From the cell containing the given text, extract its center point as [x, y] coordinate. 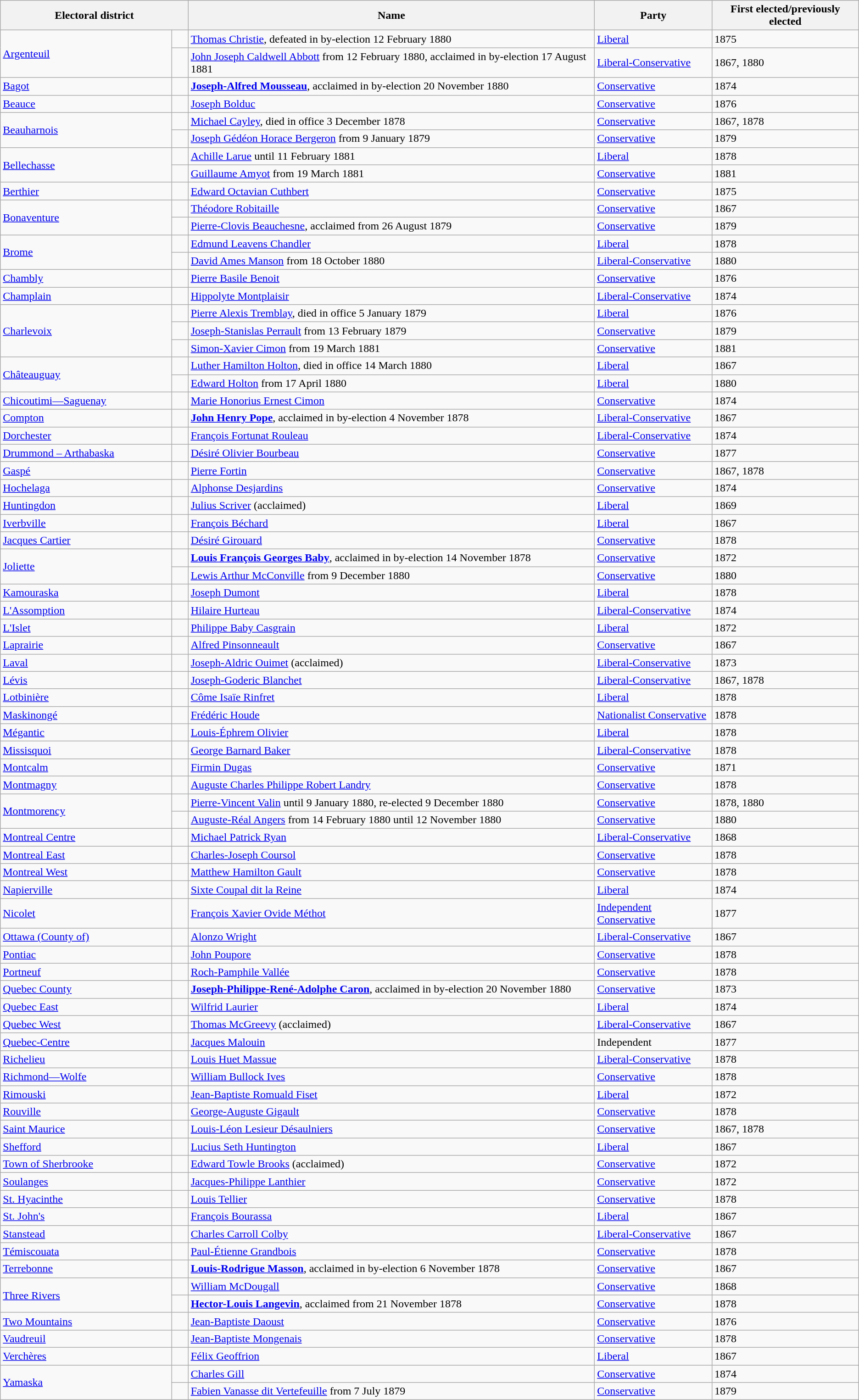
Electoral district [95, 16]
François Xavier Ovide Méthot [391, 913]
Three Rivers [86, 1295]
1878, 1880 [786, 803]
Charles Gill [391, 1373]
Montmagny [86, 785]
Rouville [86, 1112]
Joseph Gédéon Horace Bergeron from 9 January 1879 [391, 139]
1871 [786, 767]
Vaudreuil [86, 1339]
François Fortunat Rouleau [391, 435]
St. John's [86, 1216]
Marie Honorius Ernest Cimon [391, 401]
Louis François Georges Baby, acclaimed in by-election 14 November 1878 [391, 558]
Mégantic [86, 732]
Luther Hamilton Holton, died in office 14 March 1880 [391, 366]
Louis-Éphrem Olivier [391, 732]
Quebec West [86, 1024]
Charles-Joseph Coursol [391, 855]
Richmond—Wolfe [86, 1076]
Michael Patrick Ryan [391, 837]
Sixte Coupal dit la Reine [391, 890]
Joseph-Stanislas Perrault from 13 February 1879 [391, 331]
Joliette [86, 567]
Témiscouata [86, 1251]
Laprairie [86, 645]
Lévis [86, 680]
L'Assomption [86, 610]
Charles Carroll Colby [391, 1234]
Argenteuil [86, 54]
Brome [86, 252]
Lucius Seth Huntington [391, 1147]
David Ames Manson from 18 October 1880 [391, 261]
Louis Tellier [391, 1199]
Quebec County [86, 989]
Nationalist Conservative [653, 715]
Joseph-Philippe-René-Adolphe Caron, acclaimed in by-election 20 November 1880 [391, 989]
Berthier [86, 191]
Matthew Hamilton Gault [391, 872]
Montreal Centre [86, 837]
Jean-Baptiste Romuald Fiset [391, 1094]
Thomas McGreevy (acclaimed) [391, 1024]
Paul-Étienne Grandbois [391, 1251]
Verchères [86, 1356]
Bellechasse [86, 165]
John Poupore [391, 954]
Edmund Leavens Chandler [391, 244]
Côme Isaïe Rinfret [391, 697]
Saint Maurice [86, 1129]
Lewis Arthur McConville from 9 December 1880 [391, 575]
Nicolet [86, 913]
George-Auguste Gigault [391, 1112]
1869 [786, 505]
François Bourassa [391, 1216]
Missisquoi [86, 750]
Auguste Charles Philippe Robert Landry [391, 785]
Edward Towle Brooks (acclaimed) [391, 1164]
Montreal West [86, 872]
John Henry Pope, acclaimed in by-election 4 November 1878 [391, 418]
Désiré Girouard [391, 541]
Edward Octavian Cuthbert [391, 191]
Pierre-Clovis Beauchesne, acclaimed from 26 August 1879 [391, 226]
Beauharnois [86, 130]
Terrebonne [86, 1269]
Pontiac [86, 954]
Michael Cayley, died in office 3 December 1878 [391, 121]
Montreal East [86, 855]
Chambly [86, 279]
Louis-Léon Lesieur Désaulniers [391, 1129]
Charlevoix [86, 331]
Napierville [86, 890]
Pierre Alexis Tremblay, died in office 5 January 1879 [391, 313]
Châteauguay [86, 374]
Portneuf [86, 972]
Kamouraska [86, 593]
Compton [86, 418]
Pierre-Vincent Valin until 9 January 1880, re-elected 9 December 1880 [391, 803]
Quebec-Centre [86, 1042]
François Béchard [391, 523]
Jacques Malouin [391, 1042]
Richelieu [86, 1059]
Guillaume Amyot from 19 March 1881 [391, 173]
Independent [653, 1042]
Laval [86, 663]
Edward Holton from 17 April 1880 [391, 383]
Julius Scriver (acclaimed) [391, 505]
William Bullock Ives [391, 1076]
Alfred Pinsonneault [391, 645]
Drummond – Arthabaska [86, 453]
Joseph Dumont [391, 593]
Hochelaga [86, 488]
Fabien Vanasse dit Vertefeuille from 7 July 1879 [391, 1391]
Alonzo Wright [391, 937]
Stanstead [86, 1234]
Joseph-Aldric Ouimet (acclaimed) [391, 663]
Ottawa (County of) [86, 937]
Joseph-Alfred Mousseau, acclaimed in by-election 20 November 1880 [391, 86]
William McDougall [391, 1286]
Achille Larue until 11 February 1881 [391, 156]
Rimouski [86, 1094]
Name [391, 16]
Pierre Basile Benoit [391, 279]
Roch-Pamphile Vallée [391, 972]
Jacques-Philippe Lanthier [391, 1182]
Independent Conservative [653, 913]
Party [653, 16]
Joseph-Goderic Blanchet [391, 680]
Lotbinière [86, 697]
Town of Sherbrooke [86, 1164]
Hector-Louis Langevin, acclaimed from 21 November 1878 [391, 1304]
Montcalm [86, 767]
Montmorency [86, 811]
Quebec East [86, 1007]
Bonaventure [86, 217]
Huntingdon [86, 505]
St. Hyacinthe [86, 1199]
Maskinongé [86, 715]
Beauce [86, 104]
Thomas Christie, defeated in by-election 12 February 1880 [391, 39]
Louis-Rodrigue Masson, acclaimed in by-election 6 November 1878 [391, 1269]
1867, 1880 [786, 62]
Hippolyte Montplaisir [391, 296]
First elected/previously elected [786, 16]
Champlain [86, 296]
George Barnard Baker [391, 750]
Gaspé [86, 470]
Louis Huet Massue [391, 1059]
Chicoutimi—Saguenay [86, 401]
Philippe Baby Casgrain [391, 628]
Iverbville [86, 523]
Wilfrid Laurier [391, 1007]
Bagot [86, 86]
Simon-Xavier Cimon from 19 March 1881 [391, 348]
Hilaire Hurteau [391, 610]
Dorchester [86, 435]
Jean-Baptiste Mongenais [391, 1339]
Soulanges [86, 1182]
Jacques Cartier [86, 541]
Shefford [86, 1147]
Auguste-Réal Angers from 14 February 1880 until 12 November 1880 [391, 820]
Théodore Robitaille [391, 208]
Firmin Dugas [391, 767]
Félix Geoffrion [391, 1356]
Joseph Bolduc [391, 104]
L'Islet [86, 628]
Two Mountains [86, 1321]
Yamaska [86, 1382]
Pierre Fortin [391, 470]
Alphonse Desjardins [391, 488]
Désiré Olivier Bourbeau [391, 453]
Frédéric Houde [391, 715]
John Joseph Caldwell Abbott from 12 February 1880, acclaimed in by-election 17 August 1881 [391, 62]
Jean-Baptiste Daoust [391, 1321]
